Scan for the cell matching the given text and deliver its (x, y) coordinate at center. 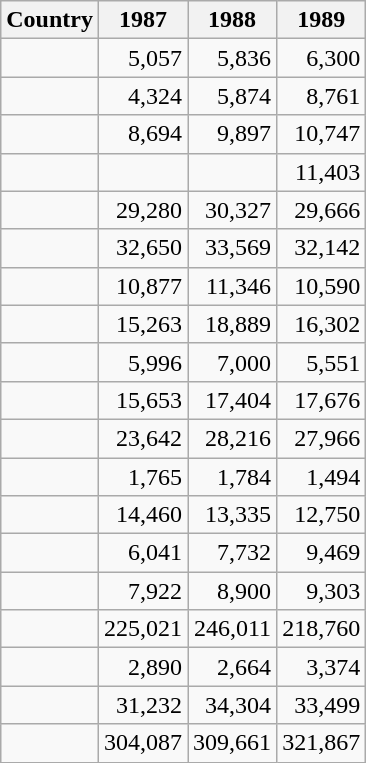
6,300 (322, 58)
32,650 (142, 248)
Country (50, 20)
225,021 (142, 629)
7,000 (232, 362)
246,011 (232, 629)
5,551 (322, 362)
33,499 (322, 705)
309,661 (232, 743)
1989 (322, 20)
34,304 (232, 705)
321,867 (322, 743)
18,889 (232, 324)
12,750 (322, 515)
28,216 (232, 438)
10,590 (322, 286)
304,087 (142, 743)
6,041 (142, 553)
9,897 (232, 134)
29,666 (322, 210)
33,569 (232, 248)
31,232 (142, 705)
29,280 (142, 210)
32,142 (322, 248)
11,346 (232, 286)
7,732 (232, 553)
27,966 (322, 438)
9,303 (322, 591)
1,784 (232, 477)
23,642 (142, 438)
13,335 (232, 515)
10,747 (322, 134)
11,403 (322, 172)
5,836 (232, 58)
10,877 (142, 286)
5,996 (142, 362)
5,874 (232, 96)
1988 (232, 20)
2,664 (232, 667)
15,263 (142, 324)
7,922 (142, 591)
8,761 (322, 96)
2,890 (142, 667)
14,460 (142, 515)
9,469 (322, 553)
1987 (142, 20)
1,765 (142, 477)
218,760 (322, 629)
17,404 (232, 400)
3,374 (322, 667)
17,676 (322, 400)
8,694 (142, 134)
1,494 (322, 477)
8,900 (232, 591)
30,327 (232, 210)
4,324 (142, 96)
15,653 (142, 400)
16,302 (322, 324)
5,057 (142, 58)
